Find where the given text appears and provide that cell's center as (x, y) coordinate. 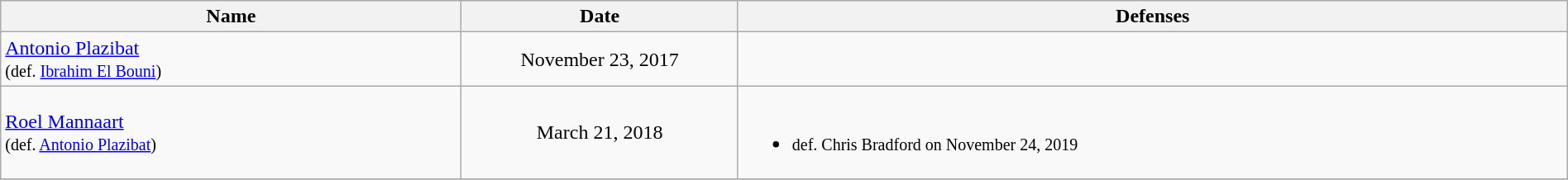
def. Chris Bradford on November 24, 2019 (1153, 132)
Roel Mannaart (def. Antonio Plazibat) (232, 132)
Antonio Plazibat (def. Ibrahim El Bouni) (232, 59)
Date (600, 17)
November 23, 2017 (600, 59)
Name (232, 17)
March 21, 2018 (600, 132)
Defenses (1153, 17)
